Find where the given text appears and provide that cell's center as (x, y) coordinate. 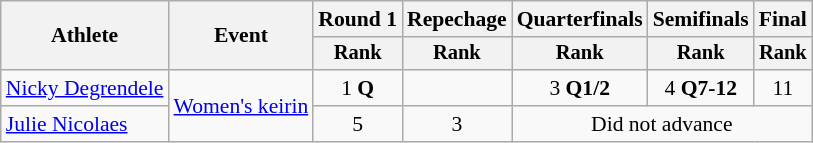
Athlete (85, 36)
Nicky Degrendele (85, 88)
11 (783, 88)
Final (783, 19)
Quarterfinals (580, 19)
Event (242, 36)
Semifinals (701, 19)
4 Q7-12 (701, 88)
Round 1 (358, 19)
1 Q (358, 88)
Did not advance (662, 124)
5 (358, 124)
Repechage (457, 19)
3 (457, 124)
Julie Nicolaes (85, 124)
3 Q1/2 (580, 88)
Women's keirin (242, 106)
